Pinpoint the cell where the given text exists, returning its (x, y) midpoint coordinate. 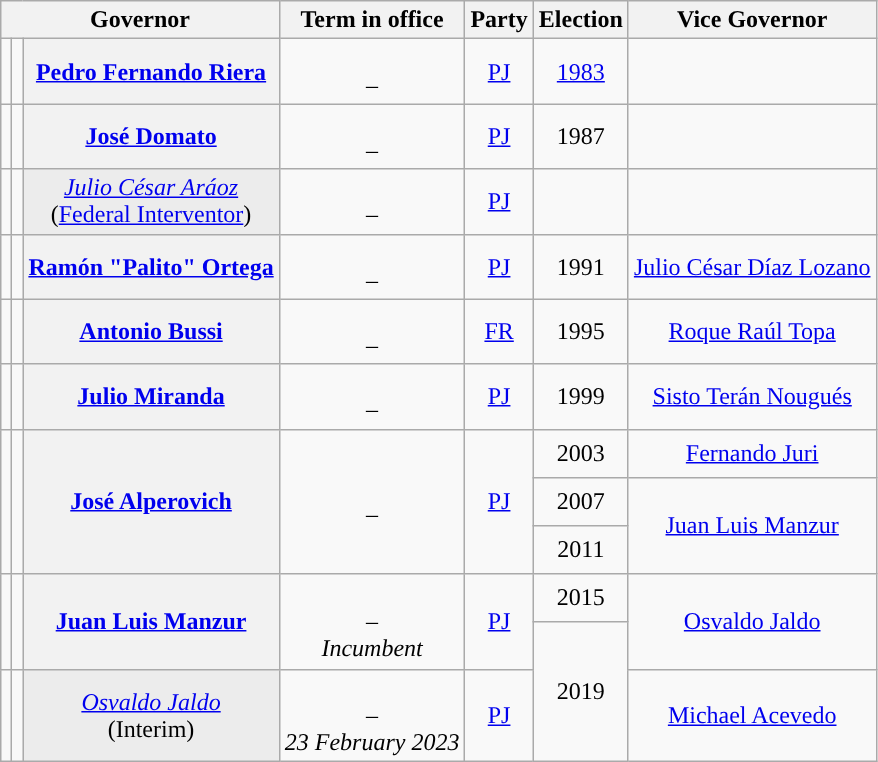
Party (499, 20)
Term in office (372, 20)
Vice Governor (752, 20)
1991 (580, 266)
Governor (140, 20)
2015 (580, 597)
Osvaldo Jaldo(Interim) (151, 715)
–Incumbent (372, 621)
José Alperovich (151, 501)
FR (499, 332)
Julio Miranda (151, 396)
2019 (580, 691)
1999 (580, 396)
1995 (580, 332)
2011 (580, 549)
Roque Raúl Topa (752, 332)
1987 (580, 136)
Sisto Terán Nougués (752, 396)
Michael Acevedo (752, 715)
José Domato (151, 136)
2003 (580, 453)
Julio César Díaz Lozano (752, 266)
Julio César Aráoz(Federal Interventor) (151, 202)
Pedro Fernando Riera (151, 72)
2007 (580, 501)
1983 (580, 72)
Ramón "Palito" Ortega (151, 266)
Election (580, 20)
Antonio Bussi (151, 332)
–23 February 2023 (372, 715)
Fernando Juri (752, 453)
Osvaldo Jaldo (752, 621)
